Return the (x, y) coordinate for the center point of the cell that contains the specified text.  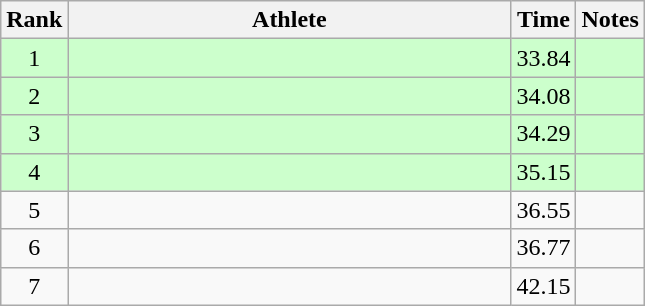
1 (34, 58)
6 (34, 248)
42.15 (544, 286)
2 (34, 96)
3 (34, 134)
36.55 (544, 210)
33.84 (544, 58)
4 (34, 172)
Notes (610, 20)
5 (34, 210)
7 (34, 286)
Rank (34, 20)
36.77 (544, 248)
Time (544, 20)
35.15 (544, 172)
34.29 (544, 134)
Athlete (290, 20)
34.08 (544, 96)
